Provide the (x, y) coordinate of the cell's center where the given text is located.  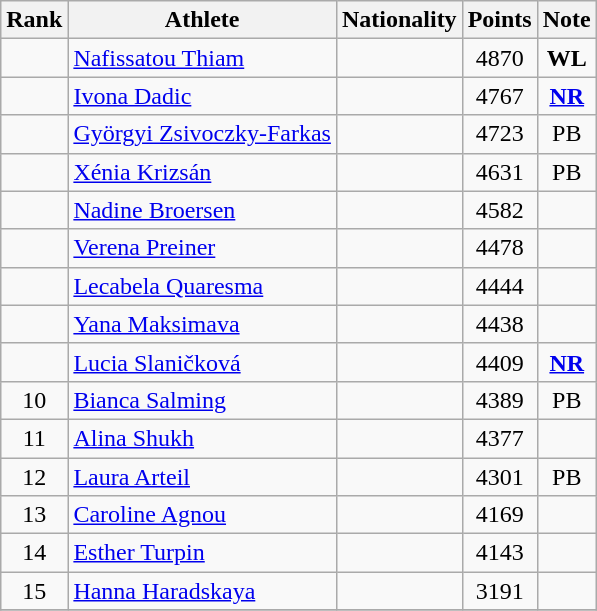
Caroline Agnou (202, 515)
Points (500, 20)
Verena Preiner (202, 248)
Nadine Broersen (202, 210)
4143 (500, 553)
Ivona Dadic (202, 96)
4631 (500, 172)
Györgyi Zsivoczky-Farkas (202, 134)
Bianca Salming (202, 400)
3191 (500, 591)
Nationality (399, 20)
Note (566, 20)
Athlete (202, 20)
4723 (500, 134)
4389 (500, 400)
11 (34, 438)
Esther Turpin (202, 553)
Alina Shukh (202, 438)
WL (566, 58)
4870 (500, 58)
Hanna Haradskaya (202, 591)
10 (34, 400)
4438 (500, 324)
Laura Arteil (202, 477)
4582 (500, 210)
13 (34, 515)
15 (34, 591)
4301 (500, 477)
Lucia Slaničková (202, 362)
4409 (500, 362)
14 (34, 553)
12 (34, 477)
Lecabela Quaresma (202, 286)
Rank (34, 20)
Nafissatou Thiam (202, 58)
4169 (500, 515)
Yana Maksimava (202, 324)
Xénia Krizsán (202, 172)
4377 (500, 438)
4478 (500, 248)
4767 (500, 96)
4444 (500, 286)
